Return [x, y] of the center of cell containing provided text 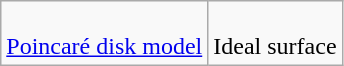
Ideal surface [275, 34]
Poincaré disk model [104, 34]
